Pinpoint the cell where the given text exists, returning its (x, y) midpoint coordinate. 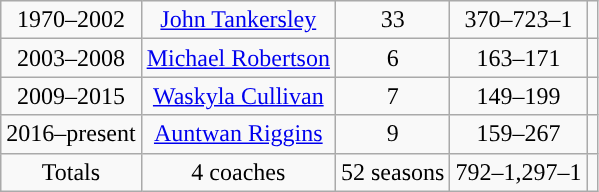
792–1,297–1 (518, 172)
163–171 (518, 58)
7 (392, 96)
4 coaches (238, 172)
2009–2015 (71, 96)
Totals (71, 172)
159–267 (518, 134)
1970–2002 (71, 20)
2003–2008 (71, 58)
2016–present (71, 134)
John Tankersley (238, 20)
149–199 (518, 96)
370–723–1 (518, 20)
33 (392, 20)
6 (392, 58)
Waskyla Cullivan (238, 96)
Michael Robertson (238, 58)
9 (392, 134)
52 seasons (392, 172)
Auntwan Riggins (238, 134)
